Extract the [x, y] coordinate from the center of the cell holding the provided text.  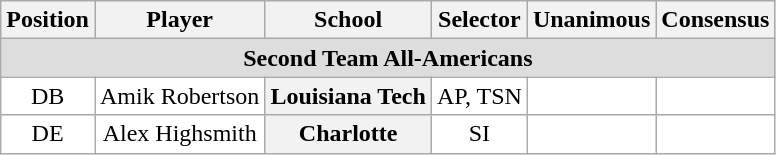
SI [479, 134]
DE [48, 134]
Selector [479, 20]
Amik Robertson [179, 96]
Position [48, 20]
Second Team All-Americans [388, 58]
Charlotte [348, 134]
Alex Highsmith [179, 134]
Consensus [716, 20]
Player [179, 20]
DB [48, 96]
AP, TSN [479, 96]
Unanimous [591, 20]
School [348, 20]
Louisiana Tech [348, 96]
